Determine the [X, Y] coordinate at the center of the cell enclosing the given text.  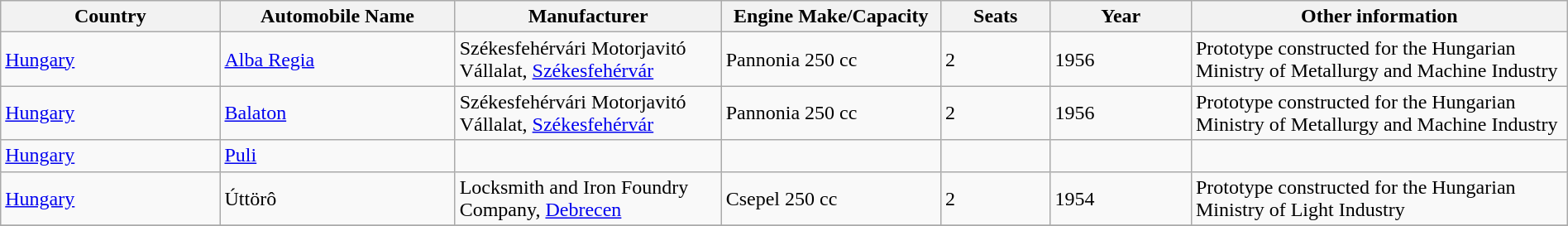
Automobile Name [337, 17]
Puli [337, 156]
Prototype constructed for the Hungarian Ministry of Light Industry [1379, 199]
Manufacturer [588, 17]
Country [111, 17]
Alba Regia [337, 60]
Seats [996, 17]
Balaton [337, 113]
Úttörô [337, 199]
1954 [1121, 199]
Other information [1379, 17]
Engine Make/Capacity [830, 17]
Csepel 250 cc [830, 199]
Year [1121, 17]
Locksmith and Iron Foundry Company, Debrecen [588, 199]
